From the cell containing the given text, extract its center point as [X, Y] coordinate. 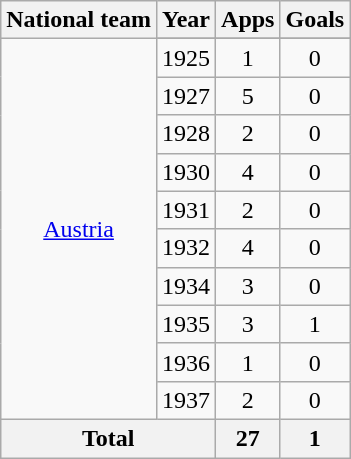
Apps [248, 20]
5 [248, 96]
1925 [186, 58]
Austria [79, 230]
1928 [186, 134]
1937 [186, 400]
1931 [186, 210]
1936 [186, 362]
1927 [186, 96]
National team [79, 20]
1935 [186, 324]
1930 [186, 172]
1934 [186, 286]
Total [108, 438]
Goals [315, 20]
27 [248, 438]
1932 [186, 248]
Year [186, 20]
